Return [x, y] of the center of cell containing provided text 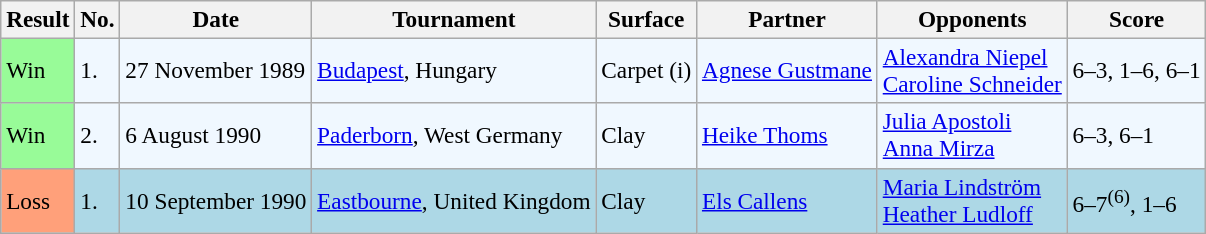
Date [216, 19]
Eastbourne, United Kingdom [454, 200]
Alexandra Niepel Caroline Schneider [972, 70]
Surface [646, 19]
Score [1136, 19]
Maria Lindström Heather Ludloff [972, 200]
Result [38, 19]
6 August 1990 [216, 136]
6–7(6), 1–6 [1136, 200]
6–3, 1–6, 6–1 [1136, 70]
Heike Thoms [788, 136]
6–3, 6–1 [1136, 136]
Partner [788, 19]
Opponents [972, 19]
10 September 1990 [216, 200]
2. [98, 136]
Tournament [454, 19]
Els Callens [788, 200]
Julia Apostoli Anna Mirza [972, 136]
Carpet (i) [646, 70]
27 November 1989 [216, 70]
No. [98, 19]
Agnese Gustmane [788, 70]
Paderborn, West Germany [454, 136]
Budapest, Hungary [454, 70]
Loss [38, 200]
